Capture the cell that displays the provided text and extract its [x, y] central coordinate. 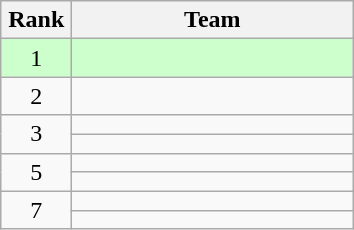
7 [36, 210]
Rank [36, 20]
2 [36, 96]
3 [36, 134]
Team [212, 20]
5 [36, 172]
1 [36, 58]
